Search for the cell housing the specified text and yield its (x, y) center coordinate. 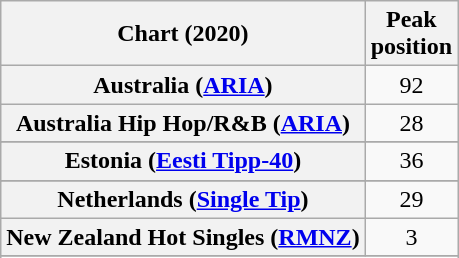
Netherlands (Single Tip) (183, 199)
Peakposition (411, 34)
29 (411, 199)
3 (411, 237)
New Zealand Hot Singles (RMNZ) (183, 237)
92 (411, 85)
28 (411, 123)
Australia Hip Hop/R&B (ARIA) (183, 123)
Australia (ARIA) (183, 85)
Estonia (Eesti Tipp-40) (183, 161)
36 (411, 161)
Chart (2020) (183, 34)
